Return (x, y) of the center of cell containing provided text 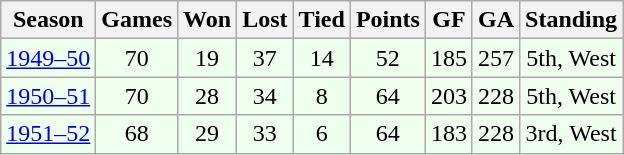
33 (265, 134)
183 (448, 134)
GA (496, 20)
Standing (572, 20)
185 (448, 58)
34 (265, 96)
Won (208, 20)
257 (496, 58)
28 (208, 96)
52 (388, 58)
19 (208, 58)
6 (322, 134)
GF (448, 20)
8 (322, 96)
1949–50 (48, 58)
Games (137, 20)
37 (265, 58)
Season (48, 20)
3rd, West (572, 134)
Lost (265, 20)
14 (322, 58)
203 (448, 96)
29 (208, 134)
Points (388, 20)
Tied (322, 20)
1950–51 (48, 96)
68 (137, 134)
1951–52 (48, 134)
